Return [x, y] of the center of cell containing provided text 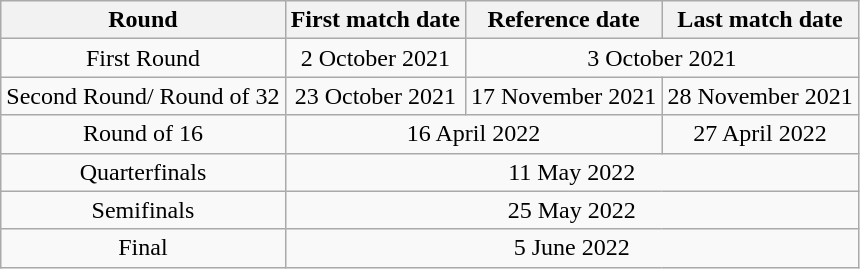
16 April 2022 [474, 134]
27 April 2022 [760, 134]
25 May 2022 [572, 210]
2 October 2021 [375, 58]
Round of 16 [143, 134]
Last match date [760, 20]
17 November 2021 [563, 96]
Final [143, 248]
28 November 2021 [760, 96]
23 October 2021 [375, 96]
Second Round/ Round of 32 [143, 96]
Quarterfinals [143, 172]
3 October 2021 [662, 58]
Reference date [563, 20]
First Round [143, 58]
Semifinals [143, 210]
11 May 2022 [572, 172]
First match date [375, 20]
Round [143, 20]
5 June 2022 [572, 248]
